Search for the cell housing the specified text and yield its [x, y] center coordinate. 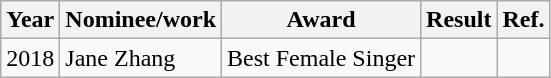
Result [459, 20]
Award [322, 20]
Jane Zhang [141, 58]
Year [30, 20]
Best Female Singer [322, 58]
2018 [30, 58]
Ref. [524, 20]
Nominee/work [141, 20]
